Scan for the cell matching the given text and deliver its (x, y) coordinate at center. 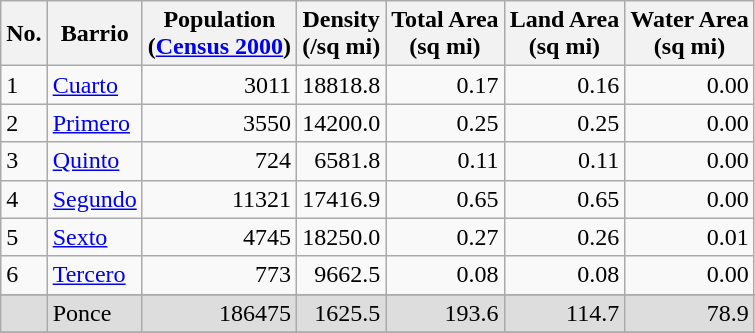
Primero (94, 123)
Water Area(sq mi) (690, 34)
0.26 (564, 237)
Barrio (94, 34)
6581.8 (342, 161)
Cuarto (94, 85)
0.17 (445, 85)
78.9 (690, 313)
14200.0 (342, 123)
Total Area(sq mi) (445, 34)
Sexto (94, 237)
9662.5 (342, 275)
11321 (219, 199)
114.7 (564, 313)
Population(Census 2000) (219, 34)
Density(/sq mi) (342, 34)
18818.8 (342, 85)
4 (24, 199)
2 (24, 123)
No. (24, 34)
3 (24, 161)
Quinto (94, 161)
6 (24, 275)
773 (219, 275)
1625.5 (342, 313)
17416.9 (342, 199)
1 (24, 85)
186475 (219, 313)
5 (24, 237)
4745 (219, 237)
3011 (219, 85)
Ponce (94, 313)
724 (219, 161)
193.6 (445, 313)
18250.0 (342, 237)
Segundo (94, 199)
0.16 (564, 85)
Tercero (94, 275)
3550 (219, 123)
Land Area(sq mi) (564, 34)
0.27 (445, 237)
0.01 (690, 237)
